Provide the (x, y) coordinate of the cell's center where the given text is located.  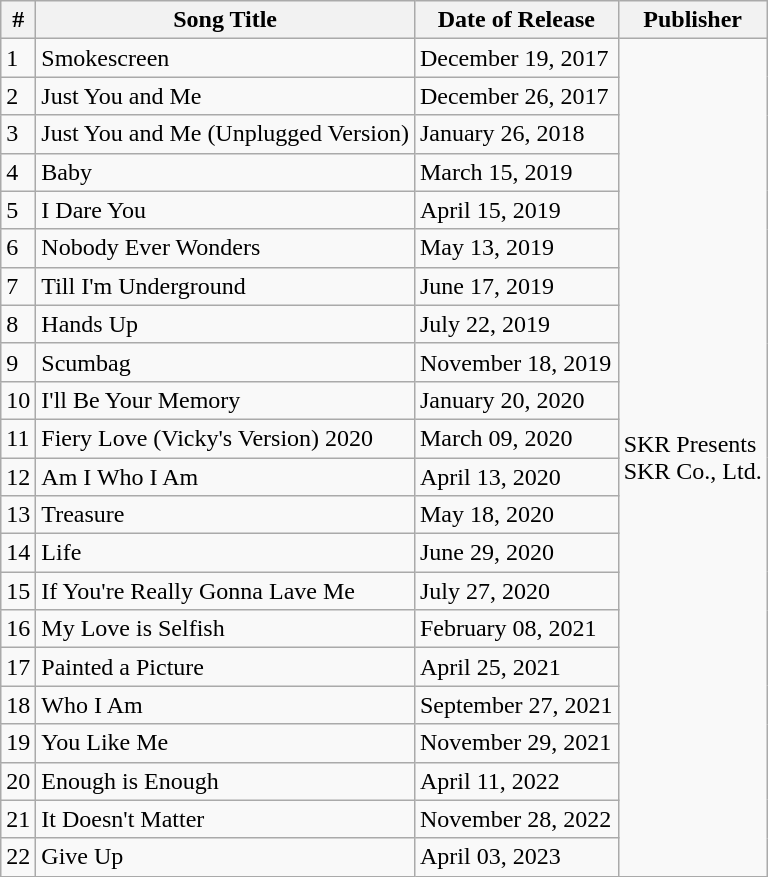
November 18, 2019 (516, 362)
4 (18, 172)
I'll Be Your Memory (226, 400)
February 08, 2021 (516, 629)
December 19, 2017 (516, 58)
November 28, 2022 (516, 819)
8 (18, 324)
13 (18, 515)
12 (18, 477)
15 (18, 591)
Enough is Enough (226, 781)
Am I Who I Am (226, 477)
11 (18, 438)
9 (18, 362)
1 (18, 58)
Scumbag (226, 362)
March 15, 2019 (516, 172)
You Like Me (226, 743)
December 26, 2017 (516, 96)
Life (226, 553)
September 27, 2021 (516, 705)
March 09, 2020 (516, 438)
If You're Really Gonna Lave Me (226, 591)
14 (18, 553)
May 18, 2020 (516, 515)
I Dare You (226, 210)
Just You and Me (226, 96)
May 13, 2019 (516, 248)
Painted a Picture (226, 667)
Date of Release (516, 20)
21 (18, 819)
20 (18, 781)
Baby (226, 172)
April 13, 2020 (516, 477)
22 (18, 857)
18 (18, 705)
January 26, 2018 (516, 134)
June 29, 2020 (516, 553)
July 27, 2020 (516, 591)
16 (18, 629)
Give Up (226, 857)
July 22, 2019 (516, 324)
April 15, 2019 (516, 210)
Till I'm Underground (226, 286)
April 03, 2023 (516, 857)
April 25, 2021 (516, 667)
Hands Up (226, 324)
17 (18, 667)
# (18, 20)
10 (18, 400)
It Doesn't Matter (226, 819)
November 29, 2021 (516, 743)
Who I Am (226, 705)
7 (18, 286)
Just You and Me (Unplugged Version) (226, 134)
Fiery Love (Vicky's Version) 2020 (226, 438)
January 20, 2020 (516, 400)
5 (18, 210)
Nobody Ever Wonders (226, 248)
My Love is Selfish (226, 629)
Treasure (226, 515)
2 (18, 96)
3 (18, 134)
SKR PresentsSKR Co., Ltd. (692, 458)
6 (18, 248)
April 11, 2022 (516, 781)
Song Title (226, 20)
Smokescreen (226, 58)
19 (18, 743)
Publisher (692, 20)
June 17, 2019 (516, 286)
